Detect which cell encompasses the target text, then output its (x, y) center coordinate. 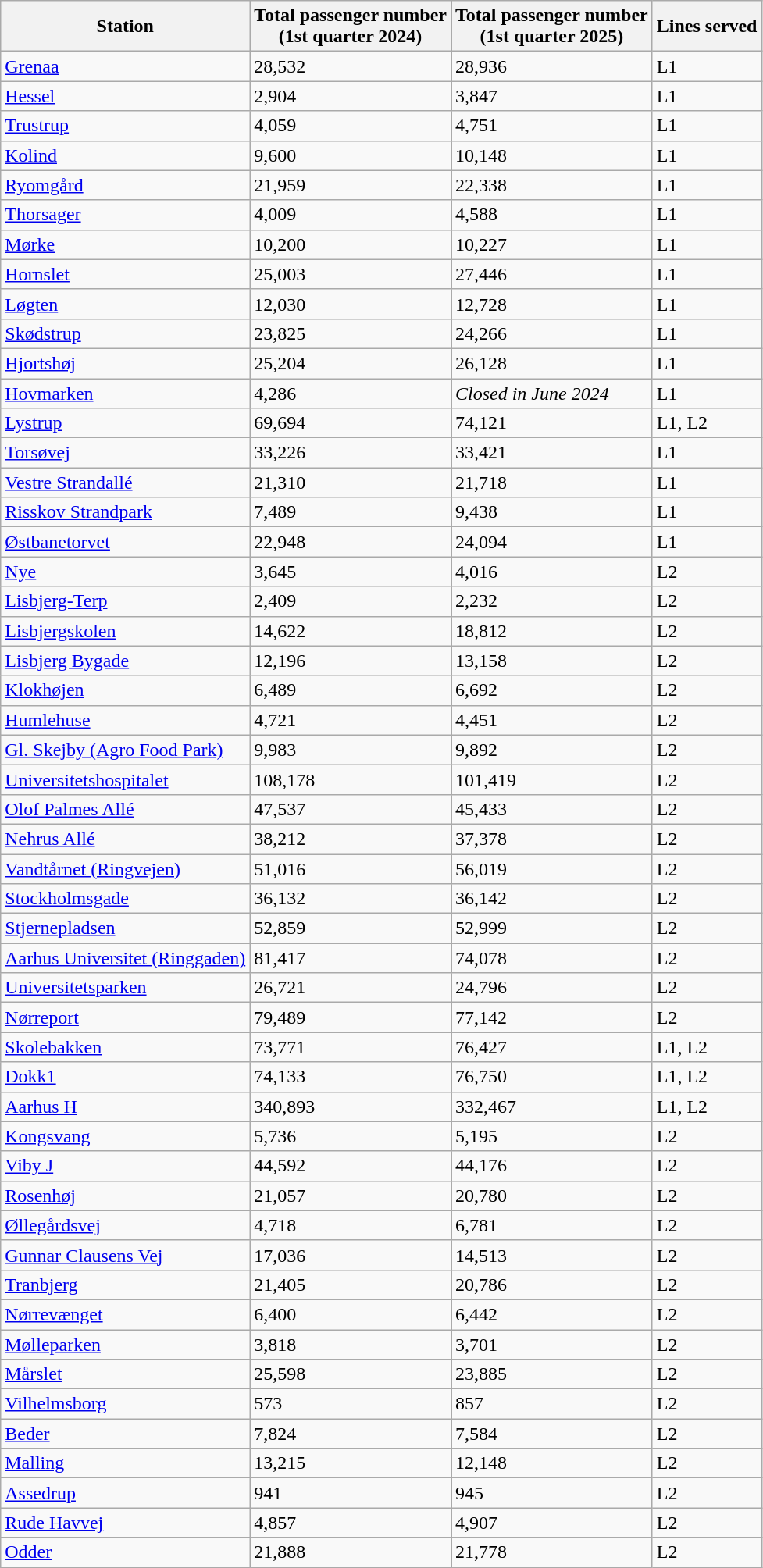
Closed in June 2024 (552, 393)
Beder (125, 1434)
Lisbjerg-Terp (125, 601)
7,584 (552, 1434)
24,094 (552, 542)
340,893 (351, 1107)
Aarhus H (125, 1107)
Station (125, 27)
28,532 (351, 66)
13,215 (351, 1463)
573 (351, 1404)
77,142 (552, 1017)
4,451 (552, 720)
10,200 (351, 244)
12,030 (351, 304)
36,142 (552, 899)
6,442 (552, 1314)
56,019 (552, 869)
13,158 (552, 661)
Risskov Strandpark (125, 512)
26,721 (351, 988)
Mørke (125, 244)
76,427 (552, 1047)
3,645 (351, 572)
20,780 (552, 1196)
24,266 (552, 333)
Mårslet (125, 1374)
Nørrevænget (125, 1314)
4,009 (351, 215)
18,812 (552, 631)
3,847 (552, 96)
12,148 (552, 1463)
941 (351, 1493)
Trustrup (125, 126)
Ryomgård (125, 185)
76,750 (552, 1077)
5,736 (351, 1136)
25,204 (351, 363)
22,338 (552, 185)
Thorsager (125, 215)
5,195 (552, 1136)
Nørreport (125, 1017)
25,598 (351, 1374)
21,718 (552, 483)
4,016 (552, 572)
Total passenger number(1st quarter 2025) (552, 27)
Klokhøjen (125, 690)
Grenaa (125, 66)
3,701 (552, 1344)
Malling (125, 1463)
101,419 (552, 779)
17,036 (351, 1255)
Skolebakken (125, 1047)
7,489 (351, 512)
4,907 (552, 1523)
6,692 (552, 690)
6,489 (351, 690)
45,433 (552, 809)
52,859 (351, 928)
12,196 (351, 661)
9,892 (552, 750)
79,489 (351, 1017)
Vandtårnet (Ringvejen) (125, 869)
10,227 (552, 244)
9,600 (351, 155)
4,286 (351, 393)
Aarhus Universitet (Ringgaden) (125, 958)
24,796 (552, 988)
Tranbjerg (125, 1285)
47,537 (351, 809)
2,409 (351, 601)
Olof Palmes Allé (125, 809)
Kolind (125, 155)
4,588 (552, 215)
38,212 (351, 839)
73,771 (351, 1047)
Stjernepladsen (125, 928)
44,176 (552, 1166)
Total passenger number(1st quarter 2024) (351, 27)
Hovmarken (125, 393)
9,983 (351, 750)
Humlehuse (125, 720)
37,378 (552, 839)
20,786 (552, 1285)
10,148 (552, 155)
Dokk1 (125, 1077)
22,948 (351, 542)
Rosenhøj (125, 1196)
69,694 (351, 423)
3,818 (351, 1344)
4,059 (351, 126)
74,121 (552, 423)
9,438 (552, 512)
21,405 (351, 1285)
Lisbjergskolen (125, 631)
Gl. Skejby (Agro Food Park) (125, 750)
21,778 (552, 1552)
4,718 (351, 1225)
Universitetsparken (125, 988)
332,467 (552, 1107)
44,592 (351, 1166)
Østbanetorvet (125, 542)
4,721 (351, 720)
4,857 (351, 1523)
21,057 (351, 1196)
6,781 (552, 1225)
23,825 (351, 333)
108,178 (351, 779)
Hessel (125, 96)
857 (552, 1404)
Torsøvej (125, 453)
Vilhelmsborg (125, 1404)
Viby J (125, 1166)
33,226 (351, 453)
Lisbjerg Bygade (125, 661)
Hornslet (125, 274)
74,133 (351, 1077)
21,310 (351, 483)
51,016 (351, 869)
2,904 (351, 96)
Hjortshøj (125, 363)
Løgten (125, 304)
74,078 (552, 958)
36,132 (351, 899)
Nye (125, 572)
27,446 (552, 274)
Mølleparken (125, 1344)
21,959 (351, 185)
4,751 (552, 126)
Nehrus Allé (125, 839)
21,888 (351, 1552)
Lines served (707, 27)
81,417 (351, 958)
14,622 (351, 631)
25,003 (351, 274)
Lystrup (125, 423)
Assedrup (125, 1493)
14,513 (552, 1255)
Stockholmsgade (125, 899)
23,885 (552, 1374)
Universitetshospitalet (125, 779)
Odder (125, 1552)
Kongsvang (125, 1136)
Gunnar Clausens Vej (125, 1255)
Rude Havvej (125, 1523)
Vestre Strandallé (125, 483)
26,128 (552, 363)
28,936 (552, 66)
33,421 (552, 453)
12,728 (552, 304)
Skødstrup (125, 333)
52,999 (552, 928)
7,824 (351, 1434)
2,232 (552, 601)
Øllegårdsvej (125, 1225)
6,400 (351, 1314)
945 (552, 1493)
